Identify which cell holds the provided text, then report its (x, y) central coordinate. 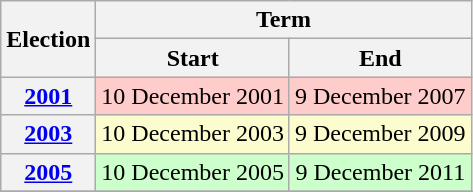
2005 (48, 172)
Election (48, 39)
9 December 2007 (380, 96)
Start (193, 58)
2003 (48, 134)
9 December 2011 (380, 172)
10 December 2005 (193, 172)
10 December 2003 (193, 134)
End (380, 58)
10 December 2001 (193, 96)
2001 (48, 96)
9 December 2009 (380, 134)
Term (284, 20)
